Capture the cell that displays the provided text and extract its [x, y] central coordinate. 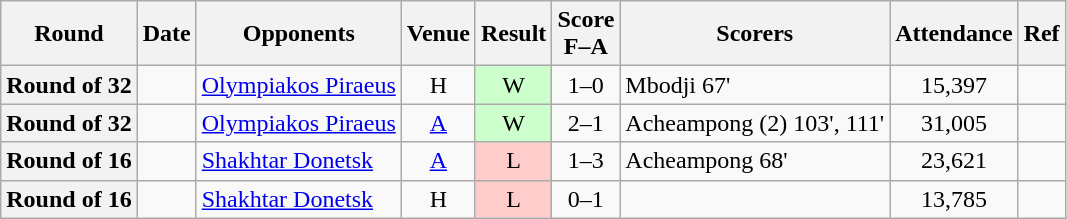
Mbodji 67' [755, 85]
Acheampong (2) 103', 111' [755, 123]
Ref [1042, 34]
Result [513, 34]
Attendance [954, 34]
0–1 [586, 199]
23,621 [954, 161]
1–3 [586, 161]
ScoreF–A [586, 34]
Date [166, 34]
Venue [438, 34]
31,005 [954, 123]
1–0 [586, 85]
2–1 [586, 123]
Opponents [298, 34]
Round [69, 34]
15,397 [954, 85]
Scorers [755, 34]
13,785 [954, 199]
Acheampong 68' [755, 161]
